Identify which cell holds the provided text, then report its [x, y] central coordinate. 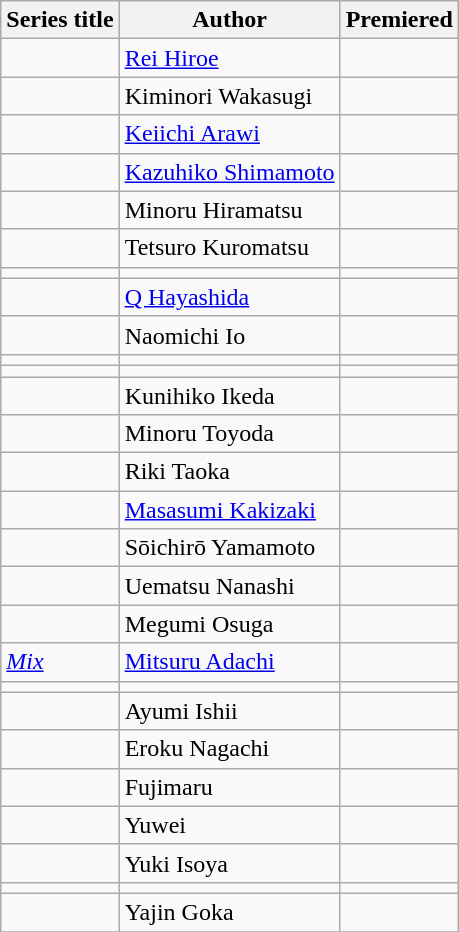
Kunihiko Ikeda [230, 395]
Minoru Toyoda [230, 434]
Masasumi Kakizaki [230, 510]
Keiichi Arawi [230, 134]
Megumi Osuga [230, 624]
Tetsuro Kuromatsu [230, 248]
Fujimaru [230, 787]
Author [230, 20]
Yuwei [230, 825]
Sōichirō Yamamoto [230, 548]
Mitsuru Adachi [230, 662]
Yuki Isoya [230, 863]
Rei Hiroe [230, 58]
Eroku Nagachi [230, 749]
Minoru Hiramatsu [230, 210]
Kazuhiko Shimamoto [230, 172]
Series title [60, 20]
Mix [60, 662]
Q Hayashida [230, 297]
Ayumi Ishii [230, 711]
Premiered [399, 20]
Naomichi Io [230, 335]
Riki Taoka [230, 472]
Kiminori Wakasugi [230, 96]
Yajin Goka [230, 912]
Uematsu Nanashi [230, 586]
